Locate the cell with the specified text and output its [X, Y] center coordinate. 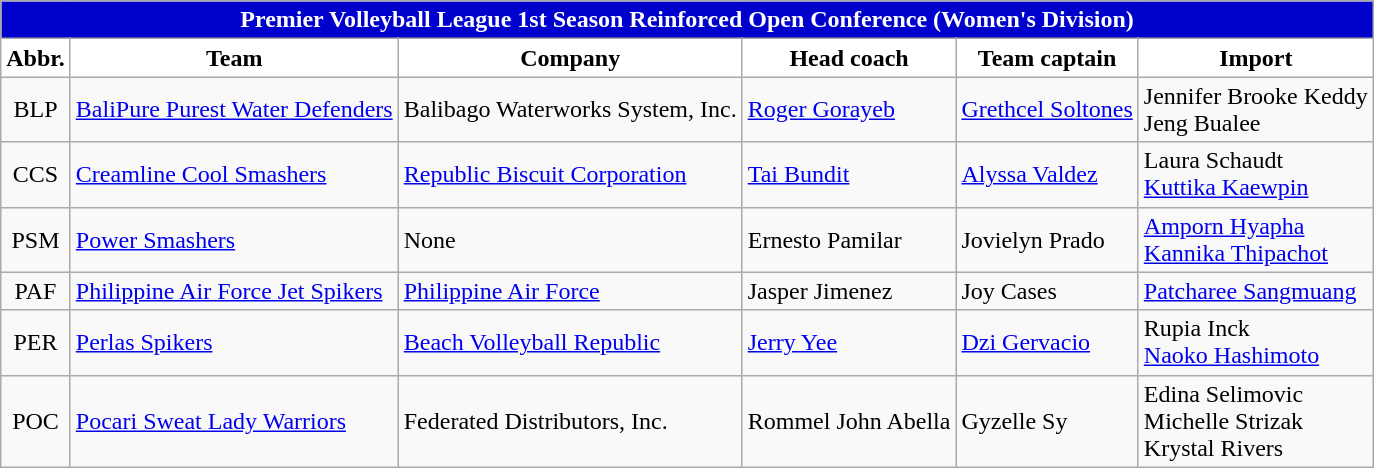
Balibago Waterworks System, Inc. [570, 110]
Republic Biscuit Corporation [570, 174]
Perlas Spikers [234, 342]
Tai Bundit [849, 174]
Company [570, 58]
Pocari Sweat Lady Warriors [234, 421]
PER [36, 342]
None [570, 240]
CCS [36, 174]
Laura Schaudt Kuttika Kaewpin [1256, 174]
Rupia Inck Naoko Hashimoto [1256, 342]
Alyssa Valdez [1047, 174]
Philippine Air Force Jet Spikers [234, 291]
Rommel John Abella [849, 421]
Gyzelle Sy [1047, 421]
Edina Selimovic Michelle Strizak Krystal Rivers [1256, 421]
Jerry Yee [849, 342]
Patcharee Sangmuang [1256, 291]
Federated Distributors, Inc. [570, 421]
BLP [36, 110]
Dzi Gervacio [1047, 342]
PSM [36, 240]
Team captain [1047, 58]
BaliPure Purest Water Defenders [234, 110]
Head coach [849, 58]
Jennifer Brooke Keddy Jeng Bualee [1256, 110]
Beach Volleyball Republic [570, 342]
Amporn Hyapha Kannika Thipachot [1256, 240]
Ernesto Pamilar [849, 240]
Power Smashers [234, 240]
Jovielyn Prado [1047, 240]
Roger Gorayeb [849, 110]
Joy Cases [1047, 291]
Philippine Air Force [570, 291]
Premier Volleyball League 1st Season Reinforced Open Conference (Women's Division) [688, 20]
Abbr. [36, 58]
Jasper Jimenez [849, 291]
Creamline Cool Smashers [234, 174]
Team [234, 58]
POC [36, 421]
Grethcel Soltones [1047, 110]
PAF [36, 291]
Import [1256, 58]
